Provide the (x, y) coordinate of the cell's center where the given text is located.  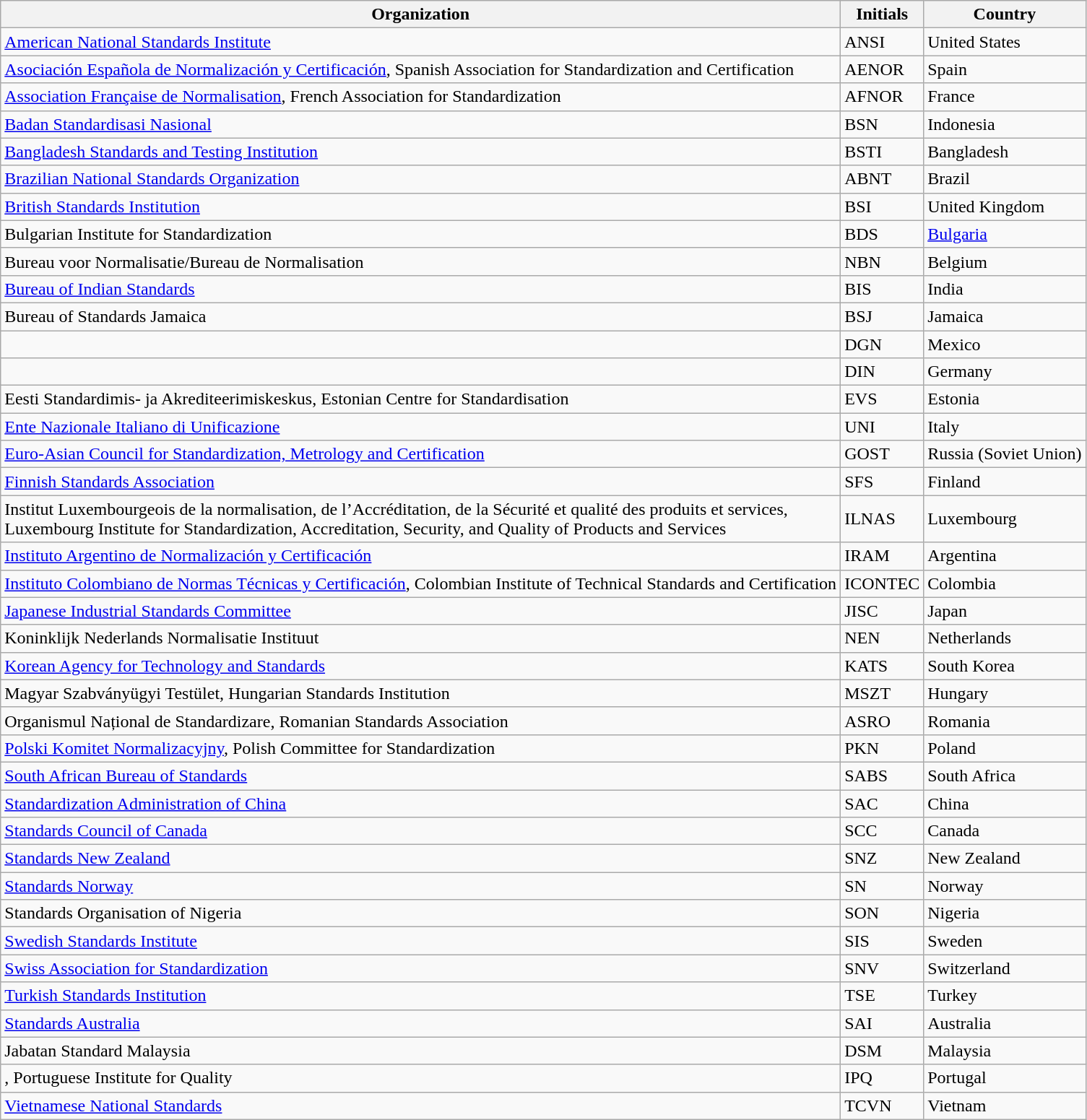
Bulgaria (1005, 234)
MSZT (883, 693)
Vietnam (1005, 1106)
Instituto Argentino de Normalización y Certificación (420, 556)
ANSI (883, 42)
Badan Standardisasi Nasional (420, 124)
Indonesia (1005, 124)
DGN (883, 344)
Finland (1005, 482)
ABNT (883, 179)
Instituto Colombiano de Normas Técnicas y Certificación, Colombian Institute of Technical Standards and Certification (420, 583)
Argentina (1005, 556)
Netherlands (1005, 638)
Magyar Szabványügyi Testület, Hungarian Standards Institution (420, 693)
BDS (883, 234)
Association Française de Normalisation, French Association for Standardization (420, 97)
Finnish Standards Association (420, 482)
United States (1005, 42)
Estonia (1005, 399)
China (1005, 804)
BSTI (883, 152)
SNZ (883, 859)
Bureau voor Normalisatie/Bureau de Normalisation (420, 261)
Turkey (1005, 996)
Jabatan Standard Malaysia (420, 1051)
SABS (883, 776)
BSN (883, 124)
Hungary (1005, 693)
SON (883, 913)
GOST (883, 454)
TSE (883, 996)
Standards Norway (420, 886)
Vietnamese National Standards (420, 1106)
AFNOR (883, 97)
Ente Nazionale Italiano di Unificazione (420, 427)
Bangladesh Standards and Testing Institution (420, 152)
, Portuguese Institute for Quality (420, 1078)
Norway (1005, 886)
South Korea (1005, 666)
Mexico (1005, 344)
Korean Agency for Technology and Standards (420, 666)
South Africa (1005, 776)
SAI (883, 1023)
BSI (883, 207)
TCVN (883, 1106)
Turkish Standards Institution (420, 996)
Organization (420, 14)
SCC (883, 831)
JISC (883, 611)
SN (883, 886)
Colombia (1005, 583)
Belgium (1005, 261)
IPQ (883, 1078)
Euro-Asian Council for Standardization, Metrology and Certification (420, 454)
EVS (883, 399)
BSJ (883, 316)
Bangladesh (1005, 152)
Nigeria (1005, 913)
Country (1005, 14)
Bureau of Standards Jamaica (420, 316)
Malaysia (1005, 1051)
Jamaica (1005, 316)
PKN (883, 748)
United Kingdom (1005, 207)
American National Standards Institute (420, 42)
SFS (883, 482)
Japanese Industrial Standards Committee (420, 611)
New Zealand (1005, 859)
Italy (1005, 427)
Polski Komitet Normalizacyjny, Polish Committee for Standardization (420, 748)
Germany (1005, 372)
Initials (883, 14)
Brazilian National Standards Organization (420, 179)
Romania (1005, 721)
South African Bureau of Standards (420, 776)
Japan (1005, 611)
ILNAS (883, 518)
KATS (883, 666)
ASRO (883, 721)
Standards Council of Canada (420, 831)
India (1005, 289)
Standards Organisation of Nigeria (420, 913)
Asociación Española de Normalización y Certificación, Spanish Association for Standardization and Certification (420, 69)
Eesti Standardimis- ja Akrediteerimiskeskus, Estonian Centre for Standardisation (420, 399)
SIS (883, 941)
Standards New Zealand (420, 859)
Switzerland (1005, 968)
Organismul Național de Standardizare, Romanian Standards Association (420, 721)
Australia (1005, 1023)
Standards Australia (420, 1023)
ICONTEC (883, 583)
DSM (883, 1051)
AENOR (883, 69)
SNV (883, 968)
British Standards Institution (420, 207)
BIS (883, 289)
Portugal (1005, 1078)
NEN (883, 638)
Swiss Association for Standardization (420, 968)
Swedish Standards Institute (420, 941)
Luxembourg (1005, 518)
Poland (1005, 748)
Sweden (1005, 941)
France (1005, 97)
Koninklijk Nederlands Normalisatie Instituut (420, 638)
UNI (883, 427)
NBN (883, 261)
Canada (1005, 831)
SAC (883, 804)
Spain (1005, 69)
Bureau of Indian Standards (420, 289)
Brazil (1005, 179)
Bulgarian Institute for Standardization (420, 234)
IRAM (883, 556)
Russia (Soviet Union) (1005, 454)
Standardization Administration of China (420, 804)
DIN (883, 372)
